Determine the [x, y] coordinate at the center of the cell enclosing the given text.  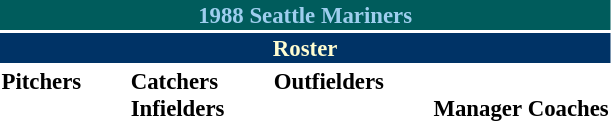
Roster [305, 48]
1988 Seattle Mariners [305, 15]
